Output the [X, Y] coordinate of the center of the cell containing the given text.  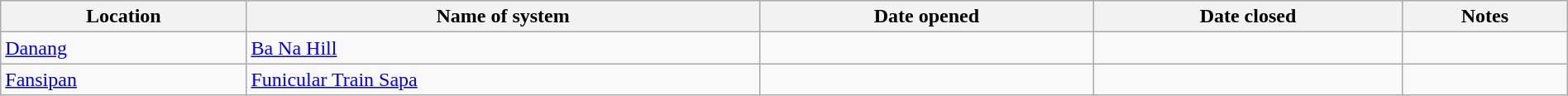
Name of system [503, 17]
Location [124, 17]
Fansipan [124, 79]
Ba Na Hill [503, 48]
Funicular Train Sapa [503, 79]
Notes [1484, 17]
Date closed [1247, 17]
Date opened [926, 17]
Danang [124, 48]
